From the cell containing the given text, extract its center point as (x, y) coordinate. 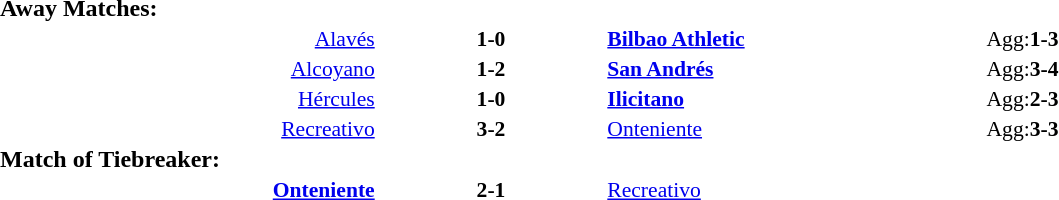
Ilicitano (795, 98)
1-2 (492, 68)
3-2 (492, 128)
Bilbao Athletic (795, 38)
Onteniente (795, 128)
San Andrés (795, 68)
